For the text-containing cell, return its midpoint in (X, Y) coordinate format. 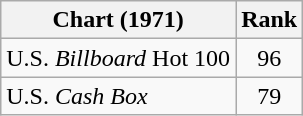
Rank (270, 20)
U.S. Cash Box (118, 96)
96 (270, 58)
U.S. Billboard Hot 100 (118, 58)
79 (270, 96)
Chart (1971) (118, 20)
